Determine the [x, y] coordinate at the center of the cell enclosing the given text.  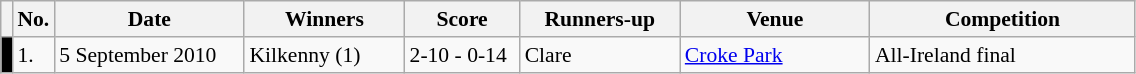
Kilkenny (1) [324, 55]
All-Ireland final [1002, 55]
Score [462, 19]
Clare [600, 55]
Croke Park [775, 55]
1. [33, 55]
2-10 - 0-14 [462, 55]
Competition [1002, 19]
Date [149, 19]
Runners-up [600, 19]
Venue [775, 19]
Winners [324, 19]
5 September 2010 [149, 55]
No. [33, 19]
